Locate the cell with the specified text and output its (X, Y) center coordinate. 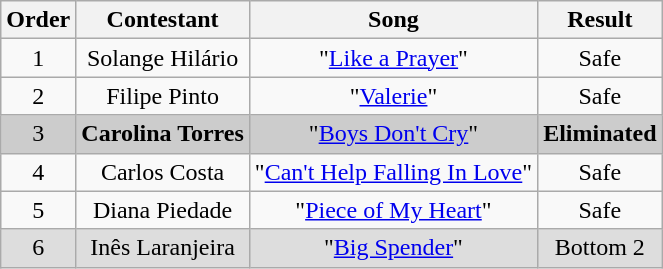
4 (38, 172)
Solange Hilário (163, 58)
2 (38, 96)
Carolina Torres (163, 134)
1 (38, 58)
Filipe Pinto (163, 96)
"Boys Don't Cry" (393, 134)
"Valerie" (393, 96)
Carlos Costa (163, 172)
"Can't Help Falling In Love" (393, 172)
5 (38, 210)
"Piece of My Heart" (393, 210)
"Like a Prayer" (393, 58)
Order (38, 20)
Diana Piedade (163, 210)
Result (600, 20)
"Big Spender" (393, 248)
Contestant (163, 20)
3 (38, 134)
Song (393, 20)
Eliminated (600, 134)
Bottom 2 (600, 248)
6 (38, 248)
Inês Laranjeira (163, 248)
